From the cell containing the given text, extract its center point as (X, Y) coordinate. 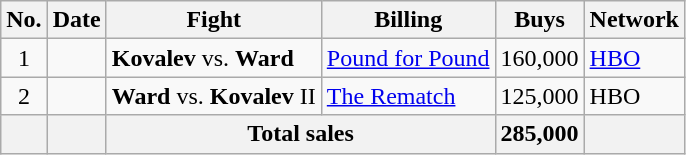
Total sales (300, 134)
Billing (408, 20)
285,000 (540, 134)
Pound for Pound (408, 58)
1 (24, 58)
The Rematch (408, 96)
Fight (214, 20)
125,000 (540, 96)
Kovalev vs. Ward (214, 58)
Buys (540, 20)
2 (24, 96)
Date (76, 20)
Ward vs. Kovalev II (214, 96)
Network (634, 20)
160,000 (540, 58)
No. (24, 20)
